Scan for the cell matching the given text and deliver its (X, Y) coordinate at center. 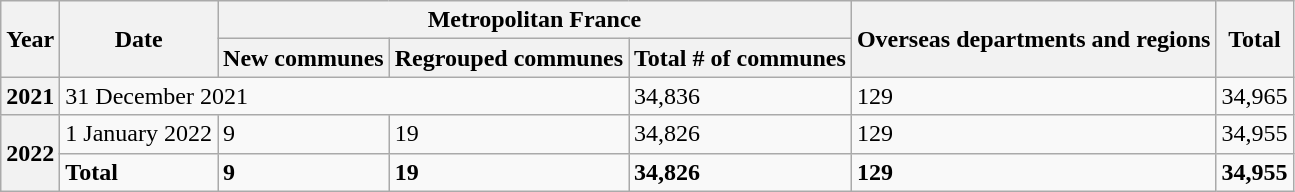
34,965 (1254, 96)
Year (30, 39)
2022 (30, 153)
Metropolitan France (535, 20)
New communes (304, 58)
34,836 (740, 96)
1 January 2022 (139, 134)
2021 (30, 96)
Regrouped communes (508, 58)
Date (139, 39)
Total # of communes (740, 58)
Overseas departments and regions (1034, 39)
31 December 2021 (344, 96)
